Output the (X, Y) coordinate of the center of the cell containing the given text.  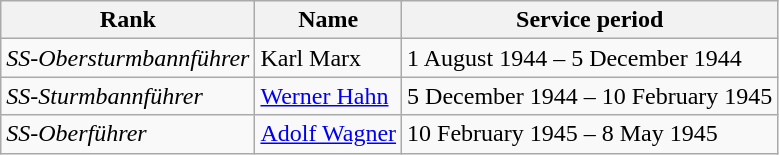
SS-Oberführer (128, 134)
Werner Hahn (328, 96)
10 February 1945 – 8 May 1945 (590, 134)
1 August 1944 – 5 December 1944 (590, 58)
Karl Marx (328, 58)
Name (328, 20)
SS-Obersturmbannführer (128, 58)
Rank (128, 20)
5 December 1944 – 10 February 1945 (590, 96)
SS-Sturmbannführer (128, 96)
Service period (590, 20)
Adolf Wagner (328, 134)
